From the cell containing the given text, extract its center point as [x, y] coordinate. 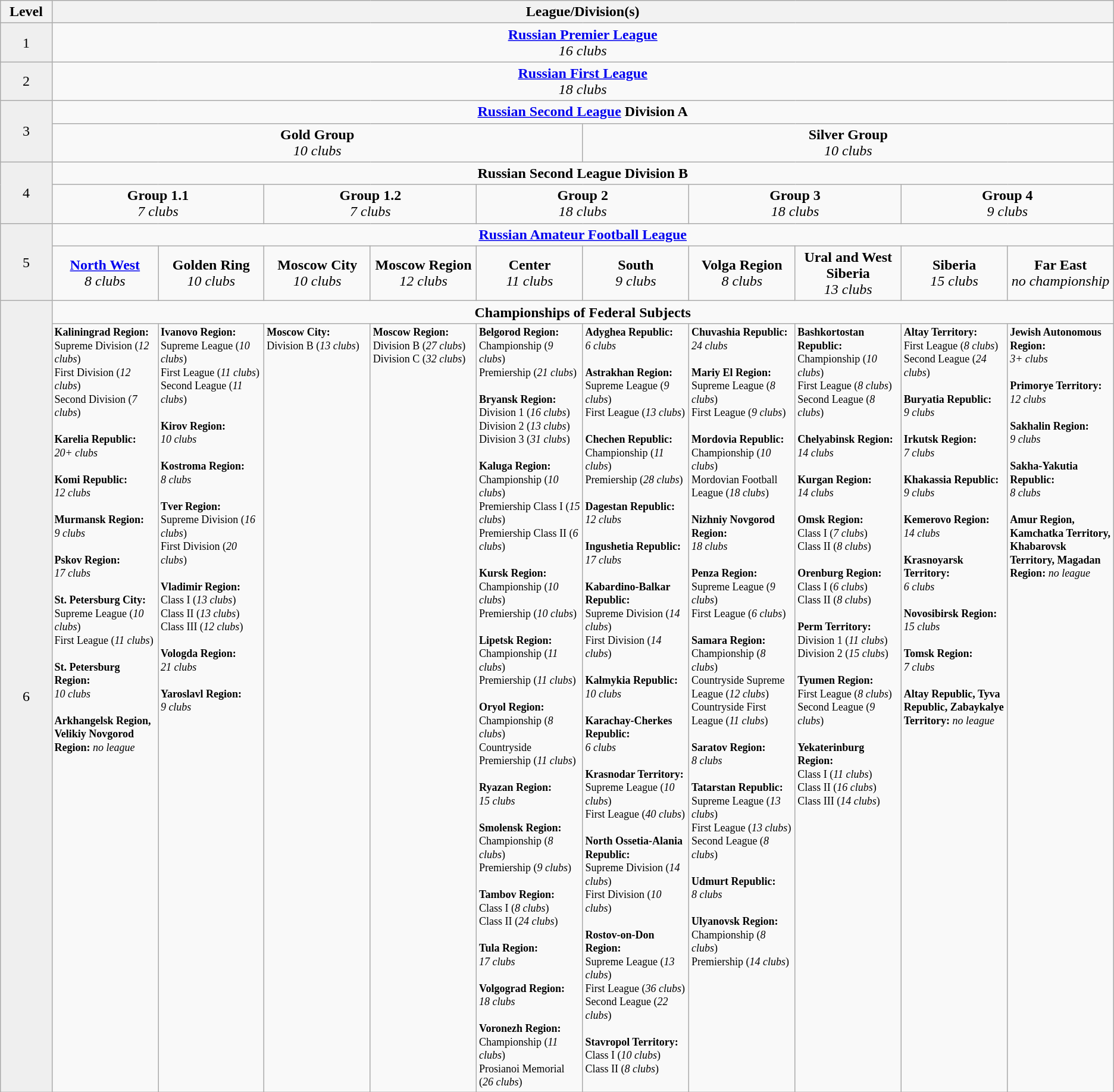
2 [26, 81]
Gold Group10 clubs [317, 143]
Silver Group10 clubs [848, 143]
Group 218 clubs [583, 204]
6 [26, 696]
Center11 clubs [530, 273]
Russian First League18 clubs [583, 81]
5 [26, 262]
Moscow City10 clubs [317, 273]
Moscow City:Division B (13 clubs) [317, 707]
Russian Second League Division A [583, 112]
Level [26, 12]
Group 49 clubs [1007, 204]
1 [26, 43]
North West8 clubs [105, 273]
South9 clubs [636, 273]
Russian Premier League16 clubs [583, 43]
Championships of Federal Subjects [583, 312]
League/Division(s) [583, 12]
Golden Ring10 clubs [211, 273]
3 [26, 131]
Ural and West Siberia13 clubs [848, 273]
Group 1.27 clubs [370, 204]
Russian Second League Division B [583, 173]
Siberia15 clubs [954, 273]
Volga Region8 clubs [742, 273]
Group 1.17 clubs [158, 204]
Russian Amateur Football League [583, 234]
4 [26, 193]
Moscow Region:Division B (27 clubs)Division C (32 clubs) [423, 707]
Group 318 clubs [795, 204]
Far Eastno championship [1060, 273]
Moscow Region12 clubs [423, 273]
